Scan for the cell matching the given text and deliver its (x, y) coordinate at center. 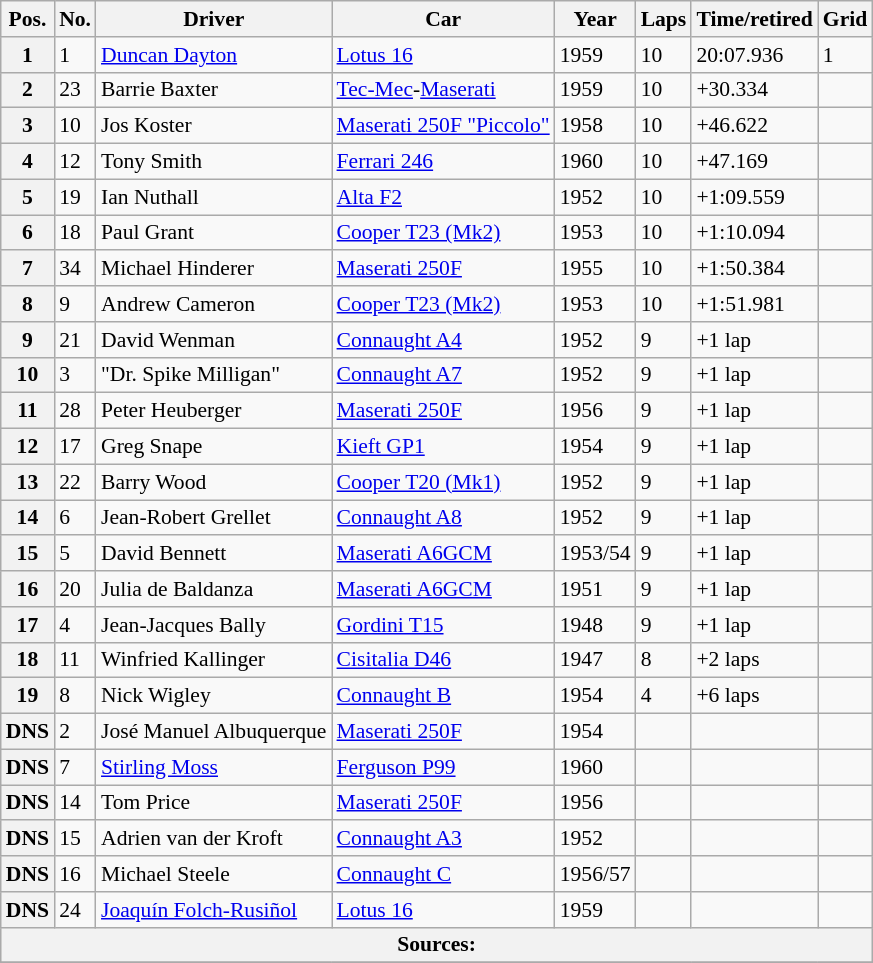
Michael Steele (214, 874)
Gordini T15 (444, 625)
+6 laps (754, 696)
+46.622 (754, 126)
Connaught A3 (444, 839)
1951 (596, 589)
23 (75, 90)
1955 (596, 269)
Jean-Robert Grellet (214, 518)
Paul Grant (214, 233)
Ferrari 246 (444, 162)
Grid (846, 19)
+47.169 (754, 162)
Peter Heuberger (214, 411)
20 (75, 589)
22 (75, 482)
Jos Koster (214, 126)
Cisitalia D46 (444, 660)
Ian Nuthall (214, 197)
Jean-Jacques Bally (214, 625)
Adrien van der Kroft (214, 839)
1947 (596, 660)
Pos. (28, 19)
24 (75, 910)
Julia de Baldanza (214, 589)
Alta F2 (444, 197)
+1:09.559 (754, 197)
Duncan Dayton (214, 55)
Barrie Baxter (214, 90)
Connaught A8 (444, 518)
Joaquín Folch-Rusiñol (214, 910)
+1:10.094 (754, 233)
21 (75, 340)
+30.334 (754, 90)
Tec-Mec-Maserati (444, 90)
Connaught A4 (444, 340)
Cooper T20 (Mk1) (444, 482)
"Dr. Spike Milligan" (214, 375)
Greg Snape (214, 447)
No. (75, 19)
Year (596, 19)
28 (75, 411)
1956/57 (596, 874)
Connaught A7 (444, 375)
Maserati 250F "Piccolo" (444, 126)
Barry Wood (214, 482)
Andrew Cameron (214, 304)
Car (444, 19)
José Manuel Albuquerque (214, 732)
David Wenman (214, 340)
Tom Price (214, 803)
Kieft GP1 (444, 447)
1948 (596, 625)
Stirling Moss (214, 767)
Michael Hinderer (214, 269)
Winfried Kallinger (214, 660)
Sources: (437, 945)
Connaught B (444, 696)
1958 (596, 126)
+1:50.384 (754, 269)
34 (75, 269)
Time/retired (754, 19)
20:07.936 (754, 55)
13 (28, 482)
+1:51.981 (754, 304)
Tony Smith (214, 162)
Ferguson P99 (444, 767)
1953/54 (596, 554)
Nick Wigley (214, 696)
David Bennett (214, 554)
+2 laps (754, 660)
Connaught C (444, 874)
Laps (664, 19)
Driver (214, 19)
